For the text-containing cell, return its midpoint in [x, y] coordinate format. 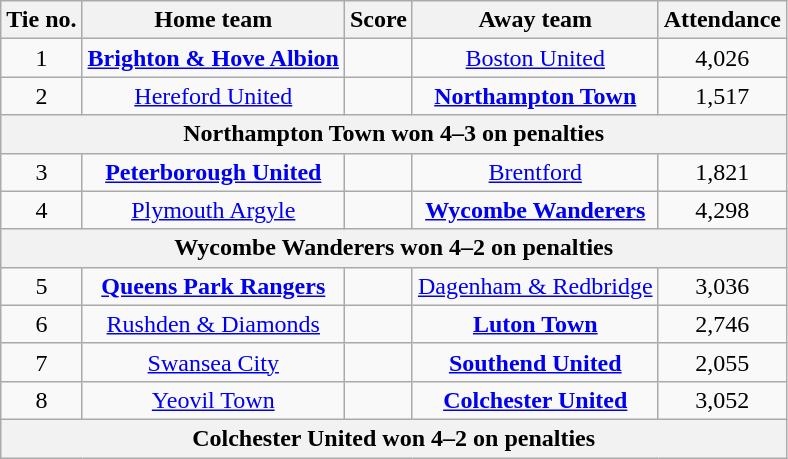
Northampton Town [535, 96]
4,298 [722, 210]
Southend United [535, 362]
7 [42, 362]
Peterborough United [213, 172]
1,517 [722, 96]
8 [42, 400]
Brighton & Hove Albion [213, 58]
Boston United [535, 58]
Wycombe Wanderers won 4–2 on penalties [394, 248]
3,036 [722, 286]
2 [42, 96]
Swansea City [213, 362]
Wycombe Wanderers [535, 210]
5 [42, 286]
6 [42, 324]
1,821 [722, 172]
3,052 [722, 400]
Tie no. [42, 20]
Luton Town [535, 324]
Home team [213, 20]
Away team [535, 20]
Colchester United [535, 400]
Rushden & Diamonds [213, 324]
4 [42, 210]
Attendance [722, 20]
Northampton Town won 4–3 on penalties [394, 134]
4,026 [722, 58]
Yeovil Town [213, 400]
Brentford [535, 172]
Dagenham & Redbridge [535, 286]
Plymouth Argyle [213, 210]
3 [42, 172]
Queens Park Rangers [213, 286]
1 [42, 58]
Score [378, 20]
2,746 [722, 324]
Hereford United [213, 96]
2,055 [722, 362]
Colchester United won 4–2 on penalties [394, 438]
